Determine the (X, Y) coordinate at the center of the cell enclosing the given text.  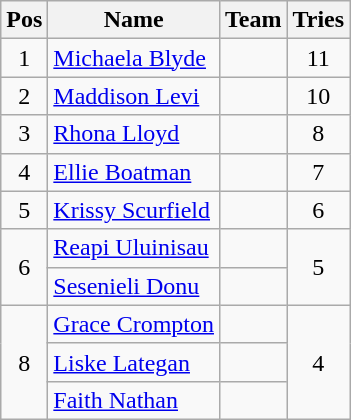
Krissy Scurfield (134, 210)
7 (318, 172)
Pos (24, 20)
10 (318, 96)
1 (24, 58)
Tries (318, 20)
11 (318, 58)
Rhona Lloyd (134, 134)
Grace Crompton (134, 324)
Reapi Uluinisau (134, 248)
Name (134, 20)
Team (253, 20)
3 (24, 134)
Liske Lategan (134, 362)
Ellie Boatman (134, 172)
Faith Nathan (134, 400)
Michaela Blyde (134, 58)
Sesenieli Donu (134, 286)
2 (24, 96)
Maddison Levi (134, 96)
